Output the (x, y) coordinate of the center of the cell containing the given text.  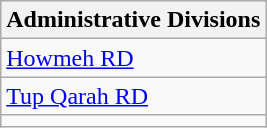
Administrative Divisions (134, 20)
Howmeh RD (134, 58)
Tup Qarah RD (134, 96)
